Return the (x, y) coordinate for the center point of the cell that contains the specified text.  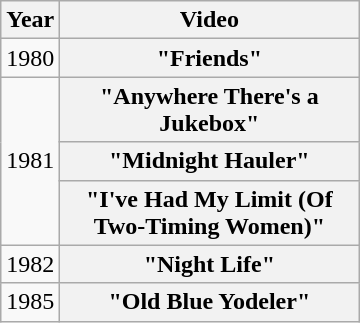
"Anywhere There's a Jukebox" (210, 110)
1980 (30, 58)
1982 (30, 264)
"Night Life" (210, 264)
"Friends" (210, 58)
1985 (30, 302)
"I've Had My Limit (Of Two-Timing Women)" (210, 212)
"Midnight Hauler" (210, 161)
Year (30, 20)
Video (210, 20)
"Old Blue Yodeler" (210, 302)
1981 (30, 161)
